From the cell containing the given text, extract its center point as (x, y) coordinate. 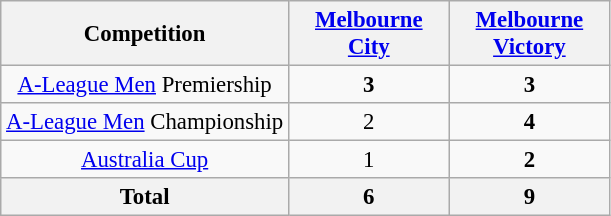
6 (368, 197)
Competition (145, 34)
Melbourne Victory (530, 34)
Total (145, 197)
A-League Men Championship (145, 122)
9 (530, 197)
A-League Men Premiership (145, 85)
Melbourne City (368, 34)
1 (368, 160)
4 (530, 122)
Australia Cup (145, 160)
